Detect which cell encompasses the target text, then output its (X, Y) center coordinate. 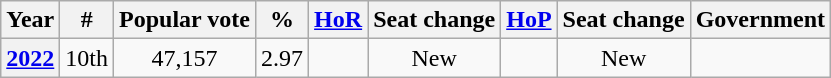
47,157 (185, 58)
2022 (30, 58)
HoP (529, 20)
HoR (338, 20)
% (282, 20)
Popular vote (185, 20)
2.97 (282, 58)
10th (87, 58)
Government (760, 20)
# (87, 20)
Year (30, 20)
